Return [x, y] of the center of cell containing provided text 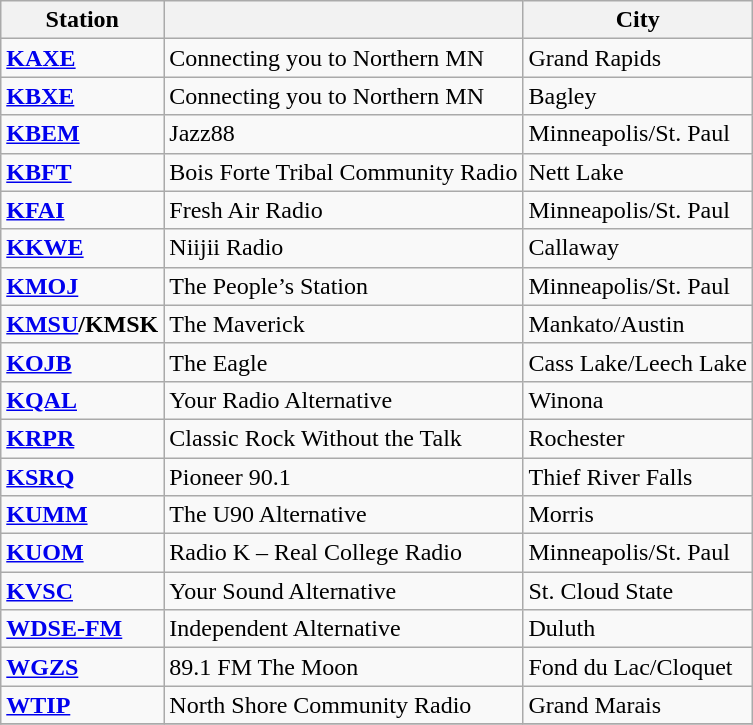
Winona [638, 400]
KUOM [82, 553]
Thief River Falls [638, 477]
Callaway [638, 248]
KOJB [82, 362]
The Eagle [344, 362]
WGZS [82, 667]
North Shore Community Radio [344, 705]
KBXE [82, 96]
KMOJ [82, 286]
Your Radio Alternative [344, 400]
WTIP [82, 705]
Independent Alternative [344, 629]
Duluth [638, 629]
Cass Lake/Leech Lake [638, 362]
KAXE [82, 58]
Classic Rock Without the Talk [344, 438]
The U90 Alternative [344, 515]
Grand Rapids [638, 58]
KBFT [82, 172]
Niijii Radio [344, 248]
Mankato/Austin [638, 324]
Station [82, 20]
Pioneer 90.1 [344, 477]
Fond du Lac/Cloquet [638, 667]
Morris [638, 515]
Grand Marais [638, 705]
KMSU/KMSK [82, 324]
St. Cloud State [638, 591]
Nett Lake [638, 172]
Bagley [638, 96]
Radio K – Real College Radio [344, 553]
Bois Forte Tribal Community Radio [344, 172]
KBEM [82, 134]
City [638, 20]
KVSC [82, 591]
Rochester [638, 438]
KQAL [82, 400]
KRPR [82, 438]
KFAI [82, 210]
The People’s Station [344, 286]
Your Sound Alternative [344, 591]
The Maverick [344, 324]
KKWE [82, 248]
89.1 FM The Moon [344, 667]
Jazz88 [344, 134]
WDSE-FM [82, 629]
KUMM [82, 515]
Fresh Air Radio [344, 210]
KSRQ [82, 477]
